Find where the given text appears and provide that cell's center as (X, Y) coordinate. 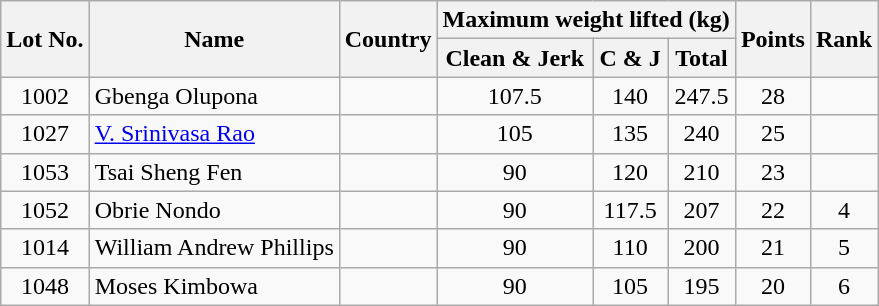
Points (772, 39)
1002 (45, 96)
Total (702, 58)
28 (772, 96)
5 (844, 248)
Obrie Nondo (214, 210)
1014 (45, 248)
25 (772, 134)
Gbenga Olupona (214, 96)
107.5 (515, 96)
Tsai Sheng Fen (214, 172)
247.5 (702, 96)
Rank (844, 39)
207 (702, 210)
135 (630, 134)
240 (702, 134)
4 (844, 210)
210 (702, 172)
200 (702, 248)
6 (844, 286)
Maximum weight lifted (kg) (586, 20)
120 (630, 172)
1053 (45, 172)
23 (772, 172)
Clean & Jerk (515, 58)
110 (630, 248)
Name (214, 39)
117.5 (630, 210)
195 (702, 286)
C & J (630, 58)
140 (630, 96)
1048 (45, 286)
20 (772, 286)
Lot No. (45, 39)
1052 (45, 210)
V. Srinivasa Rao (214, 134)
1027 (45, 134)
William Andrew Phillips (214, 248)
Moses Kimbowa (214, 286)
22 (772, 210)
Country (388, 39)
21 (772, 248)
